Locate the cell with the specified text and output its (x, y) center coordinate. 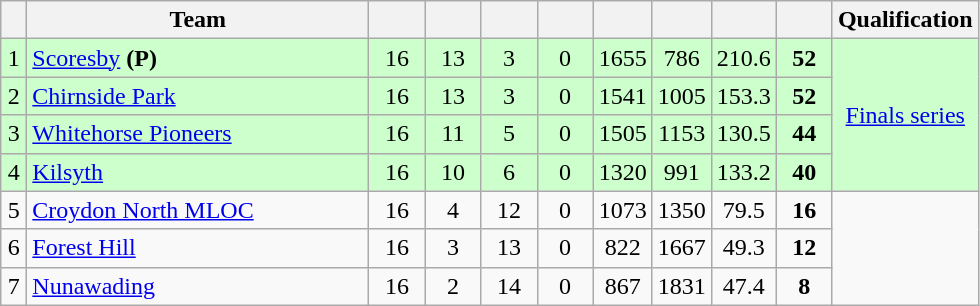
822 (622, 248)
47.4 (744, 286)
991 (682, 172)
1667 (682, 248)
44 (804, 134)
1153 (682, 134)
867 (622, 286)
130.5 (744, 134)
49.3 (744, 248)
Croydon North MLOC (198, 210)
11 (453, 134)
7 (14, 286)
Chirnside Park (198, 96)
14 (509, 286)
Kilsyth (198, 172)
Nunawading (198, 286)
1541 (622, 96)
1350 (682, 210)
1831 (682, 286)
8 (804, 286)
153.3 (744, 96)
10 (453, 172)
40 (804, 172)
786 (682, 58)
Scoresby (P) (198, 58)
1505 (622, 134)
133.2 (744, 172)
1073 (622, 210)
Finals series (905, 115)
210.6 (744, 58)
1005 (682, 96)
1655 (622, 58)
79.5 (744, 210)
Whitehorse Pioneers (198, 134)
Team (198, 20)
Forest Hill (198, 248)
1 (14, 58)
Qualification (905, 20)
1320 (622, 172)
